Extract the (X, Y) coordinate from the center of the cell holding the provided text.  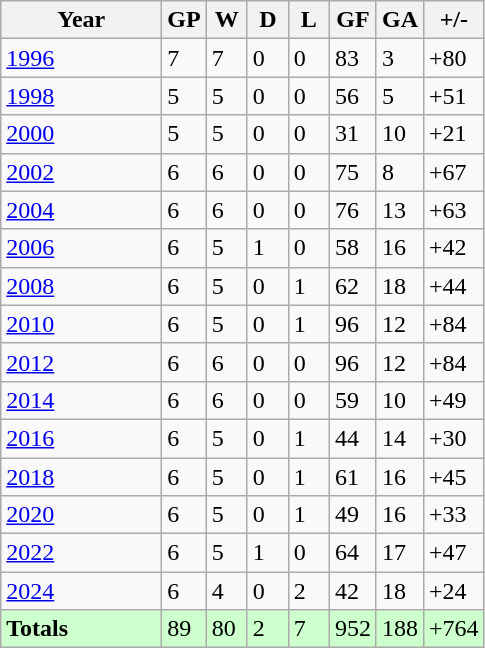
1998 (82, 96)
+49 (454, 400)
L (308, 20)
42 (352, 591)
2018 (82, 477)
Totals (82, 629)
Year (82, 20)
13 (400, 210)
58 (352, 248)
17 (400, 553)
+80 (454, 58)
+42 (454, 248)
188 (400, 629)
+764 (454, 629)
W (226, 20)
59 (352, 400)
56 (352, 96)
+47 (454, 553)
89 (184, 629)
61 (352, 477)
+45 (454, 477)
+30 (454, 438)
2016 (82, 438)
8 (400, 172)
+24 (454, 591)
+33 (454, 515)
49 (352, 515)
2002 (82, 172)
2000 (82, 134)
64 (352, 553)
2020 (82, 515)
2024 (82, 591)
+63 (454, 210)
62 (352, 286)
+44 (454, 286)
952 (352, 629)
44 (352, 438)
2010 (82, 324)
GP (184, 20)
80 (226, 629)
3 (400, 58)
+67 (454, 172)
GF (352, 20)
+21 (454, 134)
2012 (82, 362)
75 (352, 172)
D (268, 20)
2006 (82, 248)
83 (352, 58)
+/- (454, 20)
2004 (82, 210)
4 (226, 591)
GA (400, 20)
2022 (82, 553)
76 (352, 210)
1996 (82, 58)
14 (400, 438)
2008 (82, 286)
31 (352, 134)
2014 (82, 400)
+51 (454, 96)
